Determine the [x, y] coordinate at the center of the cell enclosing the given text.  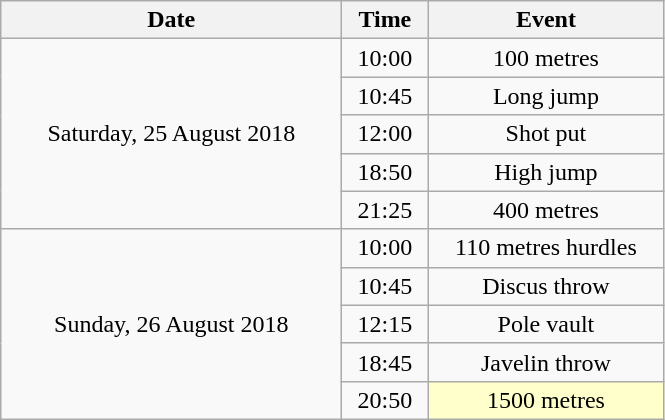
12:15 [385, 324]
18:50 [385, 172]
Shot put [546, 134]
Event [546, 20]
Time [385, 20]
Sunday, 26 August 2018 [172, 324]
400 metres [546, 210]
Pole vault [546, 324]
1500 metres [546, 400]
Saturday, 25 August 2018 [172, 134]
110 metres hurdles [546, 248]
Javelin throw [546, 362]
21:25 [385, 210]
Long jump [546, 96]
Date [172, 20]
18:45 [385, 362]
12:00 [385, 134]
100 metres [546, 58]
Discus throw [546, 286]
20:50 [385, 400]
High jump [546, 172]
